From the cell containing the given text, extract its center point as (X, Y) coordinate. 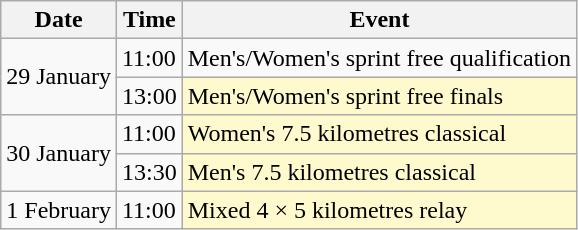
1 February (59, 210)
29 January (59, 77)
Date (59, 20)
Men's 7.5 kilometres classical (379, 172)
13:00 (149, 96)
Men's/Women's sprint free qualification (379, 58)
Mixed 4 × 5 kilometres relay (379, 210)
Men's/Women's sprint free finals (379, 96)
Women's 7.5 kilometres classical (379, 134)
30 January (59, 153)
Time (149, 20)
Event (379, 20)
13:30 (149, 172)
